For the text-containing cell, return its midpoint in (X, Y) coordinate format. 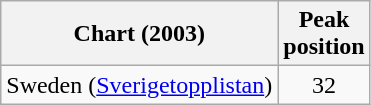
Peakposition (324, 34)
Sweden (Sverigetopplistan) (140, 85)
32 (324, 85)
Chart (2003) (140, 34)
